Determine the (X, Y) coordinate at the center of the cell enclosing the given text.  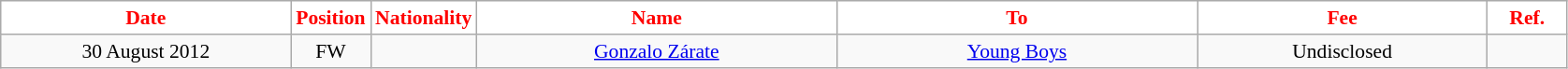
Fee (1343, 18)
Ref. (1527, 18)
Date (146, 18)
Undisclosed (1343, 51)
To (1016, 18)
Position (331, 18)
Gonzalo Zárate (657, 51)
30 August 2012 (146, 51)
FW (331, 51)
Nationality (423, 18)
Young Boys (1016, 51)
Name (657, 18)
